For the text-containing cell, return its midpoint in [X, Y] coordinate format. 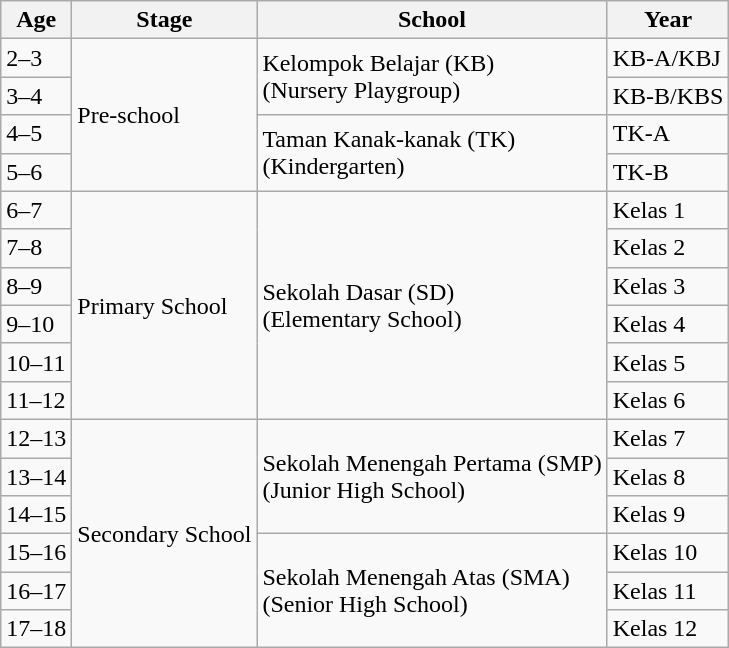
Kelas 1 [668, 210]
Kelas 12 [668, 629]
16–17 [36, 591]
Pre-school [164, 115]
Sekolah Menengah Atas (SMA)(Senior High School) [432, 591]
Secondary School [164, 533]
11–12 [36, 400]
3–4 [36, 96]
Stage [164, 20]
Kelas 5 [668, 362]
13–14 [36, 477]
10–11 [36, 362]
Year [668, 20]
6–7 [36, 210]
Sekolah Dasar (SD)(Elementary School) [432, 305]
Kelas 6 [668, 400]
5–6 [36, 172]
Taman Kanak-kanak (TK)(Kindergarten) [432, 153]
Kelas 8 [668, 477]
Kelompok Belajar (KB)(Nursery Playgroup) [432, 77]
Age [36, 20]
Primary School [164, 305]
Kelas 3 [668, 286]
7–8 [36, 248]
KB-A/KBJ [668, 58]
TK-A [668, 134]
12–13 [36, 438]
15–16 [36, 553]
Sekolah Menengah Pertama (SMP)(Junior High School) [432, 476]
8–9 [36, 286]
Kelas 2 [668, 248]
17–18 [36, 629]
TK-B [668, 172]
14–15 [36, 515]
KB-B/KBS [668, 96]
9–10 [36, 324]
Kelas 10 [668, 553]
4–5 [36, 134]
2–3 [36, 58]
Kelas 7 [668, 438]
Kelas 11 [668, 591]
School [432, 20]
Kelas 9 [668, 515]
Kelas 4 [668, 324]
